Find where the given text appears and provide that cell's center as [X, Y] coordinate. 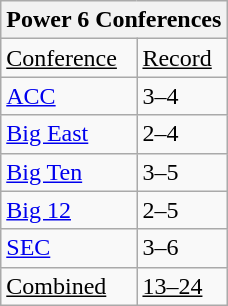
3–5 [182, 172]
Big Ten [69, 172]
3–6 [182, 248]
Combined [69, 286]
Conference [69, 58]
13–24 [182, 286]
SEC [69, 248]
Power 6 Conferences [114, 20]
3–4 [182, 96]
ACC [69, 96]
2–4 [182, 134]
Big East [69, 134]
Record [182, 58]
2–5 [182, 210]
Big 12 [69, 210]
